Determine the [x, y] coordinate at the center of the cell enclosing the given text.  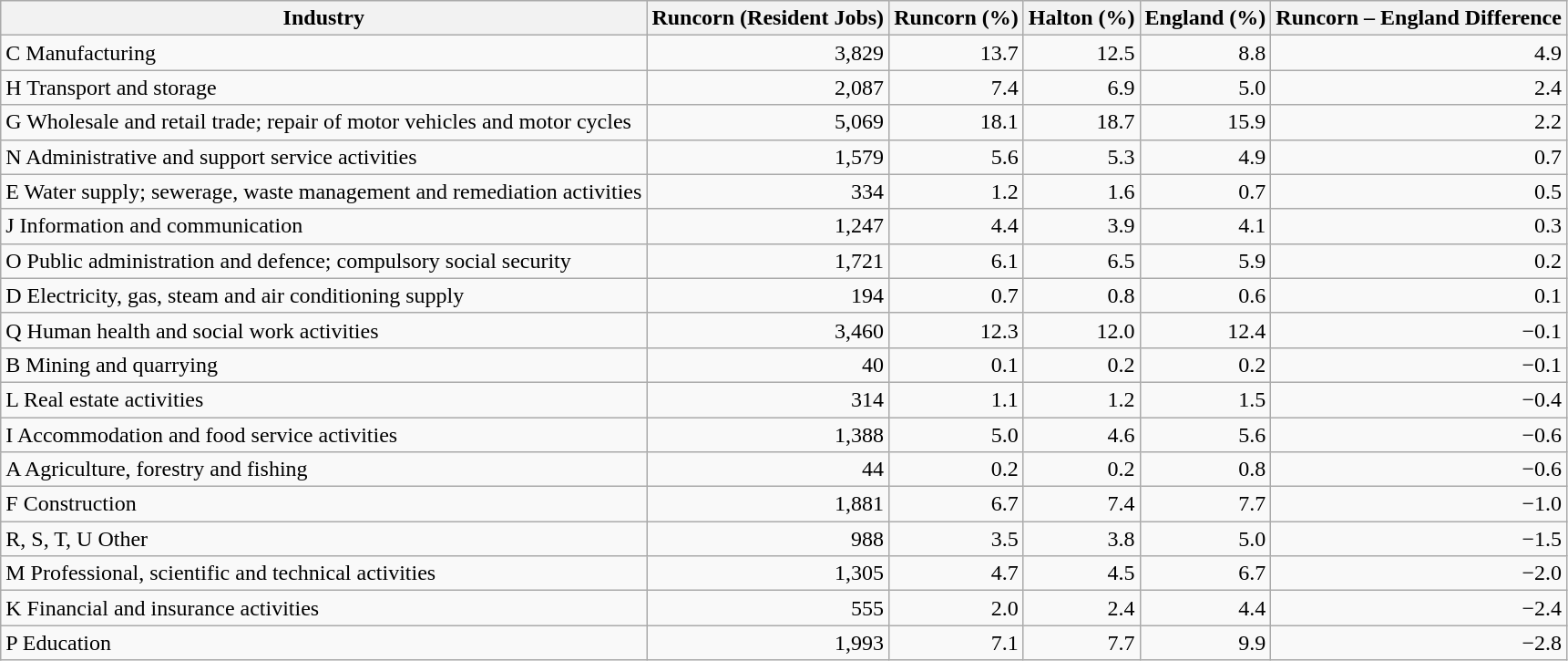
D Electricity, gas, steam and air conditioning supply [324, 295]
5.3 [1081, 157]
E Water supply; sewerage, waste management and remediation activities [324, 191]
Halton (%) [1081, 18]
555 [768, 608]
−1.0 [1419, 504]
A Agriculture, forestry and fishing [324, 470]
1,579 [768, 157]
I Accommodation and food service activities [324, 435]
Runcorn (Resident Jobs) [768, 18]
Q Human health and social work activities [324, 330]
4.6 [1081, 435]
40 [768, 365]
12.3 [957, 330]
6.1 [957, 261]
12.4 [1205, 330]
18.1 [957, 122]
44 [768, 470]
1,993 [768, 643]
5,069 [768, 122]
4.7 [957, 573]
1,388 [768, 435]
1.1 [957, 399]
C Manufacturing [324, 53]
4.5 [1081, 573]
G Wholesale and retail trade; repair of motor vehicles and motor cycles [324, 122]
1,247 [768, 226]
B Mining and quarrying [324, 365]
England (%) [1205, 18]
988 [768, 539]
5.9 [1205, 261]
−2.8 [1419, 643]
Runcorn – England Difference [1419, 18]
F Construction [324, 504]
7.1 [957, 643]
−0.4 [1419, 399]
3,829 [768, 53]
2.0 [957, 608]
3,460 [768, 330]
3.5 [957, 539]
−2.4 [1419, 608]
3.9 [1081, 226]
M Professional, scientific and technical activities [324, 573]
L Real estate activities [324, 399]
6.5 [1081, 261]
1.5 [1205, 399]
1,305 [768, 573]
J Information and communication [324, 226]
Runcorn (%) [957, 18]
0.6 [1205, 295]
194 [768, 295]
2.2 [1419, 122]
O Public administration and defence; compulsory social security [324, 261]
12.0 [1081, 330]
12.5 [1081, 53]
314 [768, 399]
P Education [324, 643]
0.3 [1419, 226]
9.9 [1205, 643]
R, S, T, U Other [324, 539]
4.1 [1205, 226]
1,881 [768, 504]
8.8 [1205, 53]
N Administrative and support service activities [324, 157]
334 [768, 191]
2,087 [768, 88]
−2.0 [1419, 573]
1.6 [1081, 191]
H Transport and storage [324, 88]
15.9 [1205, 122]
0.5 [1419, 191]
−1.5 [1419, 539]
K Financial and insurance activities [324, 608]
13.7 [957, 53]
18.7 [1081, 122]
1,721 [768, 261]
3.8 [1081, 539]
6.9 [1081, 88]
Industry [324, 18]
